Scan for the cell matching the given text and deliver its [X, Y] coordinate at center. 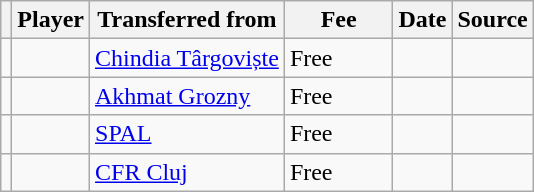
SPAL [188, 134]
CFR Cluj [188, 172]
Date [422, 20]
Chindia Târgoviște [188, 58]
Player [51, 20]
Source [492, 20]
Transferred from [188, 20]
Akhmat Grozny [188, 96]
Fee [338, 20]
